Scan for the cell matching the given text and deliver its (X, Y) coordinate at center. 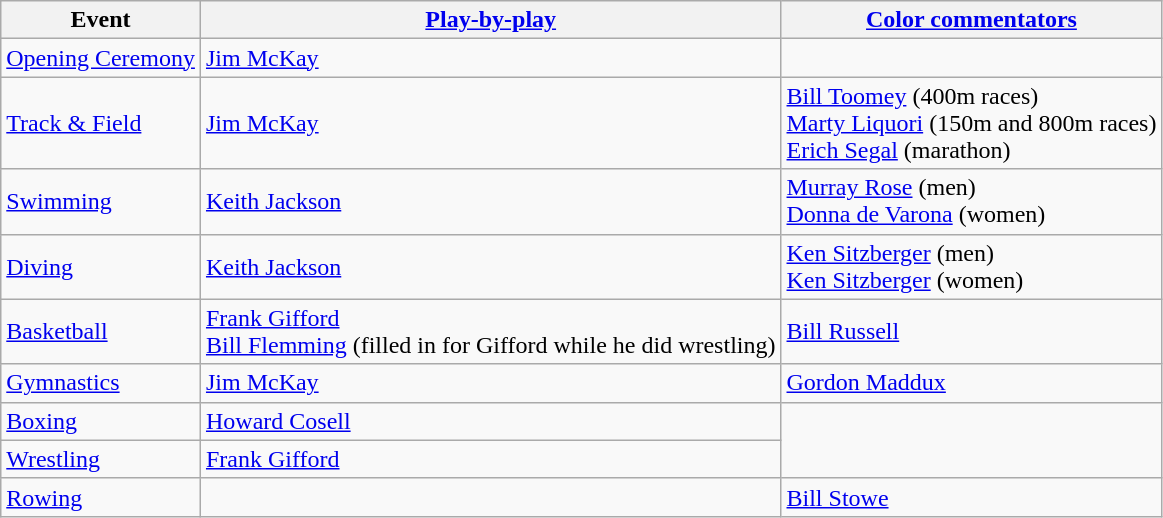
Play-by-play (490, 20)
Bill Russell (972, 332)
Bill Stowe (972, 497)
Diving (101, 266)
Track & Field (101, 123)
Gordon Maddux (972, 383)
Frank GiffordBill Flemming (filled in for Gifford while he did wrestling) (490, 332)
Murray Rose (men)Donna de Varona (women) (972, 202)
Opening Ceremony (101, 58)
Basketball (101, 332)
Event (101, 20)
Gymnastics (101, 383)
Howard Cosell (490, 421)
Wrestling (101, 459)
Boxing (101, 421)
Frank Gifford (490, 459)
Rowing (101, 497)
Swimming (101, 202)
Color commentators (972, 20)
Bill Toomey (400m races)Marty Liquori (150m and 800m races)Erich Segal (marathon) (972, 123)
Ken Sitzberger (men)Ken Sitzberger (women) (972, 266)
